Search for the cell housing the specified text and yield its [X, Y] center coordinate. 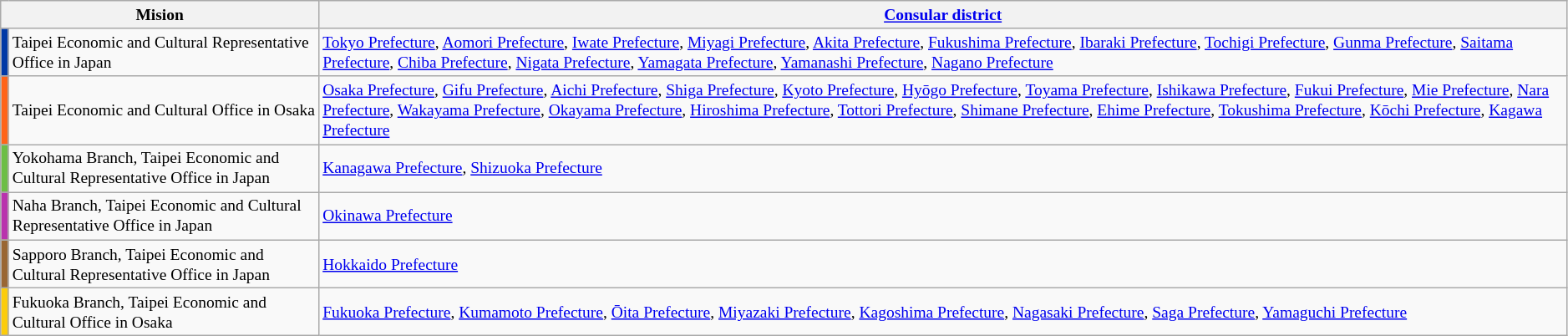
Naha Branch, Taipei Economic and Cultural Representative Office in Japan [164, 216]
Hokkaido Prefecture [943, 264]
Okinawa Prefecture [943, 216]
Fukuoka Branch, Taipei Economic and Cultural Office in Osaka [164, 311]
Consular district [943, 15]
Taipei Economic and Cultural Representative Office in Japan [164, 52]
Taipei Economic and Cultural Office in Osaka [164, 110]
Mision [160, 15]
Sapporo Branch, Taipei Economic and Cultural Representative Office in Japan [164, 264]
Yokohama Branch, Taipei Economic and Cultural Representative Office in Japan [164, 169]
Kanagawa Prefecture, Shizuoka Prefecture [943, 169]
